For the text-containing cell, return its midpoint in (X, Y) coordinate format. 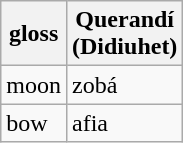
zobá (124, 85)
gloss (34, 34)
bow (34, 123)
Querandí(Didiuhet) (124, 34)
afia (124, 123)
moon (34, 85)
